Return (X, Y) of the center of cell containing provided text 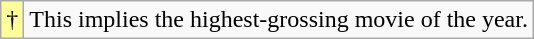
This implies the highest-grossing movie of the year. (279, 20)
† (12, 20)
